Locate the cell with the specified text and output its [X, Y] center coordinate. 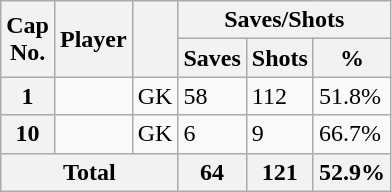
10 [28, 134]
6 [212, 134]
Saves [212, 58]
9 [280, 134]
1 [28, 96]
Player [93, 39]
112 [280, 96]
52.9% [352, 172]
51.8% [352, 96]
58 [212, 96]
Total [90, 172]
Shots [280, 58]
% [352, 58]
121 [280, 172]
CapNo. [28, 39]
64 [212, 172]
66.7% [352, 134]
Saves/Shots [284, 20]
